Return (X, Y) of the center of cell containing provided text 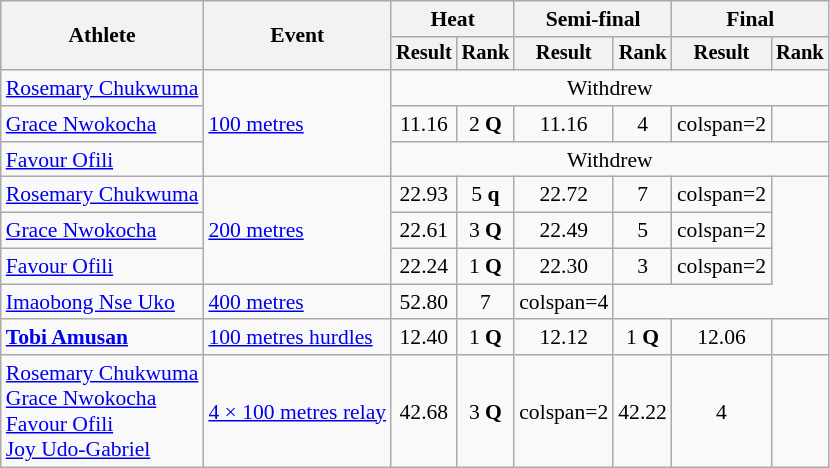
22.93 (424, 195)
200 metres (297, 230)
22.24 (424, 267)
5 (642, 231)
Final (750, 19)
Heat (452, 19)
colspan=4 (564, 302)
12.12 (564, 338)
22.61 (424, 231)
400 metres (297, 302)
100 metres hurdles (297, 338)
Semi-final (593, 19)
42.68 (424, 411)
4 × 100 metres relay (297, 411)
Rosemary ChukwumaGrace NwokochaFavour OfiliJoy Udo-Gabriel (102, 411)
12.40 (424, 338)
2 Q (486, 124)
5 q (486, 195)
42.22 (642, 411)
100 metres (297, 124)
Athlete (102, 36)
22.72 (564, 195)
22.49 (564, 231)
Tobi Amusan (102, 338)
Event (297, 36)
Imaobong Nse Uko (102, 302)
12.06 (722, 338)
52.80 (424, 302)
22.30 (564, 267)
3 (642, 267)
